Find where the given text appears and provide that cell's center as [x, y] coordinate. 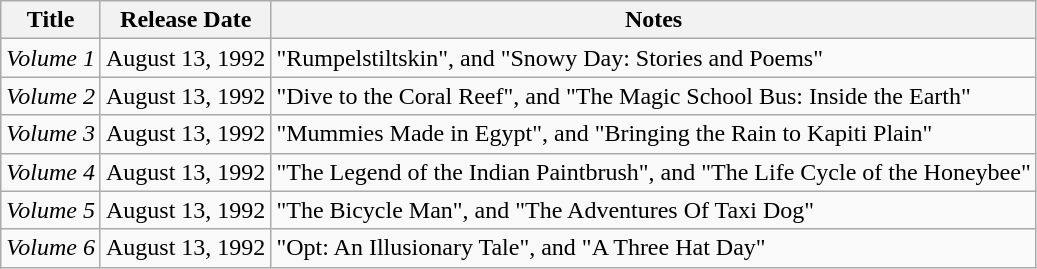
"Rumpelstiltskin", and "Snowy Day: Stories and Poems" [654, 58]
Volume 5 [51, 210]
Volume 6 [51, 248]
Release Date [185, 20]
"Mummies Made in Egypt", and "Bringing the Rain to Kapiti Plain" [654, 134]
Volume 4 [51, 172]
Volume 1 [51, 58]
"Opt: An Illusionary Tale", and "A Three Hat Day" [654, 248]
Volume 3 [51, 134]
"The Legend of the Indian Paintbrush", and "The Life Cycle of the Honeybee" [654, 172]
"Dive to the Coral Reef", and "The Magic School Bus: Inside the Earth" [654, 96]
"The Bicycle Man", and "The Adventures Of Taxi Dog" [654, 210]
Volume 2 [51, 96]
Notes [654, 20]
Title [51, 20]
